Capture the cell that displays the provided text and extract its (x, y) central coordinate. 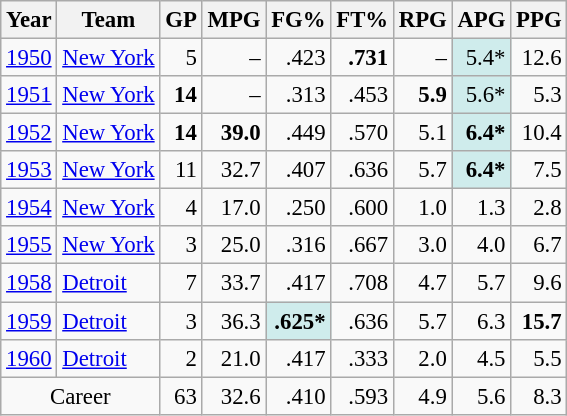
.570 (362, 133)
5.1 (422, 133)
2.8 (539, 208)
25.0 (234, 245)
.667 (362, 245)
.316 (298, 245)
12.6 (539, 58)
4.0 (482, 245)
.333 (362, 358)
6.3 (482, 321)
4.9 (422, 396)
.731 (362, 58)
RPG (422, 20)
8.3 (539, 396)
1958 (29, 283)
Career (80, 396)
.410 (298, 396)
4.5 (482, 358)
.423 (298, 58)
5.6* (482, 95)
.625* (298, 321)
1.3 (482, 208)
.708 (362, 283)
63 (181, 396)
3.0 (422, 245)
FG% (298, 20)
MPG (234, 20)
2.0 (422, 358)
1952 (29, 133)
39.0 (234, 133)
7.5 (539, 170)
.593 (362, 396)
1.0 (422, 208)
6.7 (539, 245)
5.4* (482, 58)
1955 (29, 245)
5.9 (422, 95)
4 (181, 208)
11 (181, 170)
APG (482, 20)
5.6 (482, 396)
GP (181, 20)
32.6 (234, 396)
21.0 (234, 358)
5 (181, 58)
.600 (362, 208)
10.4 (539, 133)
1954 (29, 208)
5.5 (539, 358)
9.6 (539, 283)
1953 (29, 170)
7 (181, 283)
2 (181, 358)
1951 (29, 95)
.250 (298, 208)
.449 (298, 133)
Team (108, 20)
4.7 (422, 283)
32.7 (234, 170)
1960 (29, 358)
5.3 (539, 95)
36.3 (234, 321)
15.7 (539, 321)
33.7 (234, 283)
1950 (29, 58)
PPG (539, 20)
.407 (298, 170)
.313 (298, 95)
FT% (362, 20)
.453 (362, 95)
1959 (29, 321)
Year (29, 20)
17.0 (234, 208)
